Scan for the cell matching the given text and deliver its (X, Y) coordinate at center. 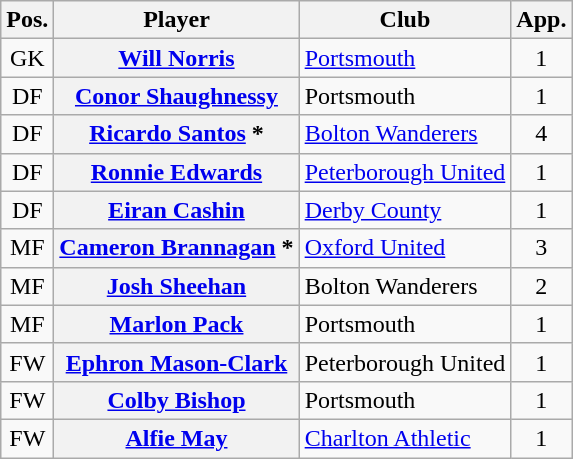
Ephron Mason-Clark (176, 362)
Ronnie Edwards (176, 172)
Conor Shaughnessy (176, 96)
Eiran Cashin (176, 210)
Club (405, 20)
Oxford United (405, 248)
Colby Bishop (176, 400)
Cameron Brannagan * (176, 248)
Derby County (405, 210)
Player (176, 20)
4 (542, 134)
Pos. (28, 20)
2 (542, 286)
Ricardo Santos * (176, 134)
Alfie May (176, 438)
Marlon Pack (176, 324)
GK (28, 58)
Will Norris (176, 58)
App. (542, 20)
Charlton Athletic (405, 438)
Josh Sheehan (176, 286)
3 (542, 248)
